Identify which cell holds the provided text, then report its [x, y] central coordinate. 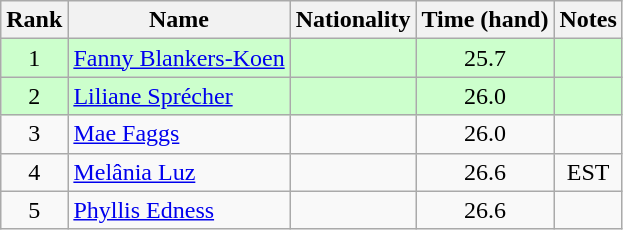
25.7 [485, 58]
2 [34, 96]
Melânia Luz [179, 172]
EST [588, 172]
Mae Faggs [179, 134]
Fanny Blankers-Koen [179, 58]
5 [34, 210]
1 [34, 58]
3 [34, 134]
Liliane Sprécher [179, 96]
Phyllis Edness [179, 210]
Notes [588, 20]
Nationality [353, 20]
Time (hand) [485, 20]
Rank [34, 20]
Name [179, 20]
4 [34, 172]
